Capture the cell that displays the provided text and extract its (X, Y) central coordinate. 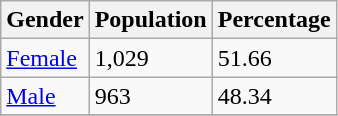
963 (150, 96)
Female (45, 58)
1,029 (150, 58)
Gender (45, 20)
Population (150, 20)
Percentage (274, 20)
Male (45, 96)
48.34 (274, 96)
51.66 (274, 58)
